Return the (X, Y) coordinate for the center point of the cell that contains the specified text.  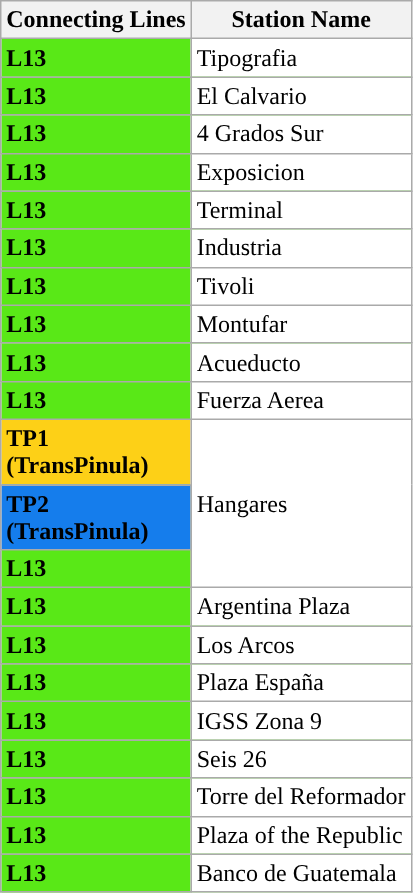
Plaza España (301, 683)
Hangares (301, 503)
Plaza of the Republic (301, 835)
El Calvario (301, 96)
Tipografia (301, 58)
Tivoli (301, 286)
Argentina Plaza (301, 607)
Banco de Guatemala (301, 873)
Acueducto (301, 362)
Montufar (301, 324)
Station Name (301, 20)
Los Arcos (301, 645)
Industria (301, 248)
TP2 (TransPinula) (96, 516)
Terminal (301, 210)
4 Grados Sur (301, 134)
Exposicion (301, 172)
Seis 26 (301, 759)
Torre del Reformador (301, 797)
TP1 (TransPinula) (96, 452)
Connecting Lines (96, 20)
Fuerza Aerea (301, 400)
IGSS Zona 9 (301, 721)
